Find where the given text appears and provide that cell's center as (x, y) coordinate. 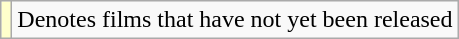
Denotes films that have not yet been released (235, 20)
